Return (X, Y) of the center of cell containing provided text 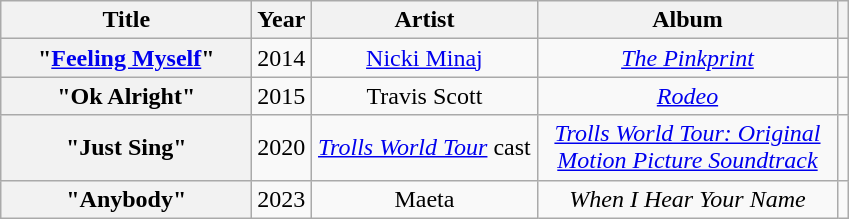
Rodeo (688, 96)
"Anybody" (126, 199)
The Pinkprint (688, 58)
Album (688, 20)
Artist (424, 20)
Year (282, 20)
Travis Scott (424, 96)
Trolls World Tour: Original Motion Picture Soundtrack (688, 148)
2020 (282, 148)
Trolls World Tour cast (424, 148)
When I Hear Your Name (688, 199)
"Just Sing" (126, 148)
2023 (282, 199)
"Ok Alright" (126, 96)
2015 (282, 96)
Nicki Minaj (424, 58)
Title (126, 20)
2014 (282, 58)
Maeta (424, 199)
"Feeling Myself" (126, 58)
